From the cell containing the given text, extract its center point as [x, y] coordinate. 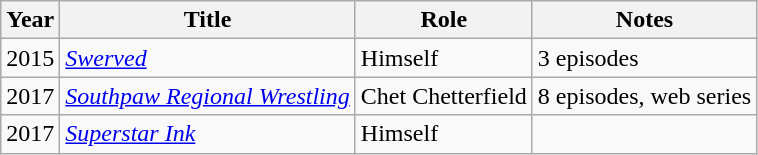
Notes [644, 20]
2015 [30, 58]
Swerved [208, 58]
Chet Chetterfield [444, 96]
Year [30, 20]
Title [208, 20]
8 episodes, web series [644, 96]
Southpaw Regional Wrestling [208, 96]
Role [444, 20]
Superstar Ink [208, 134]
3 episodes [644, 58]
